Output the [x, y] coordinate of the center of the cell containing the given text.  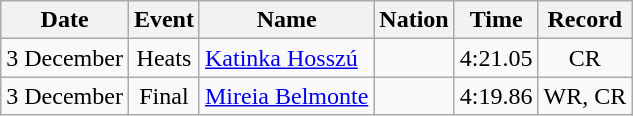
Time [496, 20]
4:19.86 [496, 96]
Name [286, 20]
Mireia Belmonte [286, 96]
4:21.05 [496, 58]
Record [585, 20]
Nation [414, 20]
Final [164, 96]
Date [65, 20]
Heats [164, 58]
CR [585, 58]
WR, CR [585, 96]
Katinka Hosszú [286, 58]
Event [164, 20]
